Extract the (x, y) coordinate from the center of the cell holding the provided text.  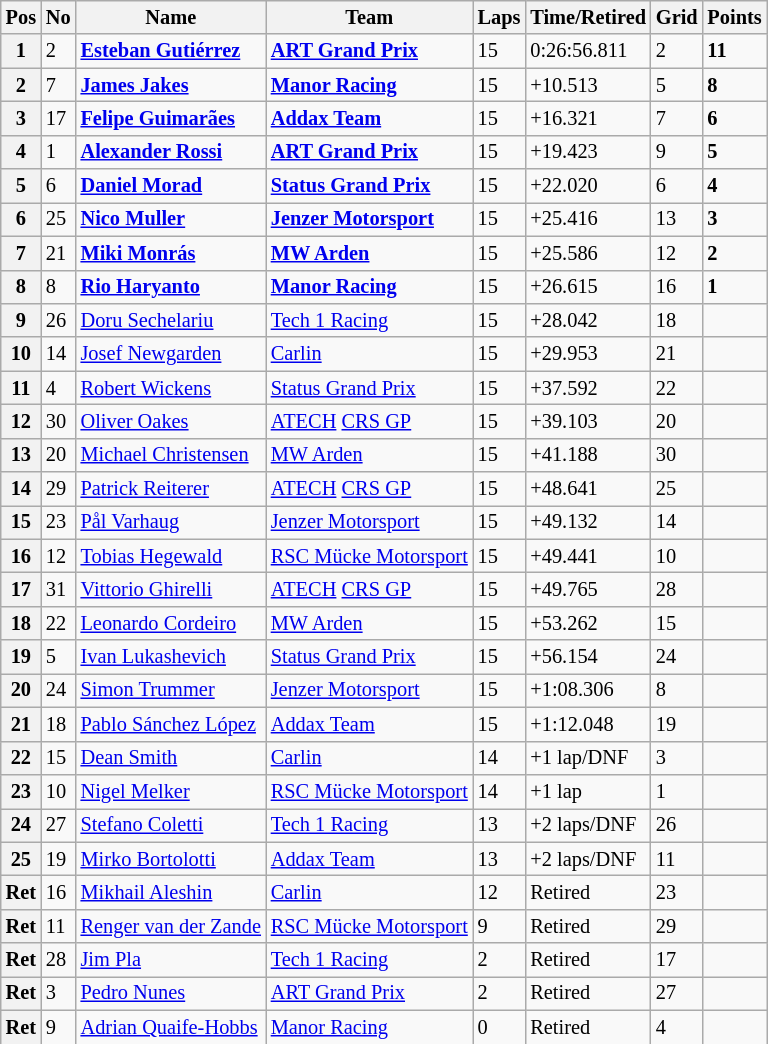
Renger van der Zande (171, 926)
+1:08.306 (588, 690)
+22.020 (588, 186)
James Jakes (171, 85)
Michael Christensen (171, 455)
Mirko Bortolotti (171, 859)
Team (370, 17)
+48.641 (588, 489)
Simon Trummer (171, 690)
Jim Pla (171, 960)
Stefano Coletti (171, 825)
+28.042 (588, 320)
Oliver Oakes (171, 421)
Esteban Gutiérrez (171, 51)
Patrick Reiterer (171, 489)
+10.513 (588, 85)
+56.154 (588, 657)
Daniel Morad (171, 186)
0 (500, 1027)
Dean Smith (171, 758)
Miki Monrás (171, 253)
No (58, 17)
+1:12.048 (588, 724)
Nico Muller (171, 219)
+25.586 (588, 253)
Adrian Quaife-Hobbs (171, 1027)
+41.188 (588, 455)
+1 lap (588, 791)
Pål Varhaug (171, 522)
+25.416 (588, 219)
+49.441 (588, 556)
Time/Retired (588, 17)
Alexander Rossi (171, 152)
+39.103 (588, 421)
+49.132 (588, 522)
Pablo Sánchez López (171, 724)
Rio Haryanto (171, 287)
+19.423 (588, 152)
+53.262 (588, 623)
Mikhail Aleshin (171, 892)
Tobias Hegewald (171, 556)
+37.592 (588, 388)
Laps (500, 17)
Nigel Melker (171, 791)
Points (735, 17)
31 (58, 589)
Josef Newgarden (171, 354)
0:26:56.811 (588, 51)
Vittorio Ghirelli (171, 589)
+16.321 (588, 118)
Robert Wickens (171, 388)
Pos (21, 17)
Felipe Guimarães (171, 118)
+26.615 (588, 287)
+29.953 (588, 354)
Grid (677, 17)
Ivan Lukashevich (171, 657)
Pedro Nunes (171, 993)
Leonardo Cordeiro (171, 623)
+1 lap/DNF (588, 758)
Name (171, 17)
+49.765 (588, 589)
Doru Sechelariu (171, 320)
